Return (x, y) of the center of cell containing provided text 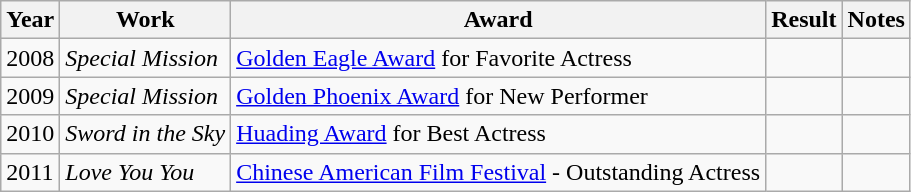
Work (146, 20)
Golden Eagle Award for Favorite Actress (498, 58)
Notes (876, 20)
2010 (30, 134)
2008 (30, 58)
2011 (30, 172)
Golden Phoenix Award for New Performer (498, 96)
2009 (30, 96)
Chinese American Film Festival - Outstanding Actress (498, 172)
Huading Award for Best Actress (498, 134)
Award (498, 20)
Love You You (146, 172)
Result (804, 20)
Year (30, 20)
Sword in the Sky (146, 134)
